Return (X, Y) of the center of cell containing provided text 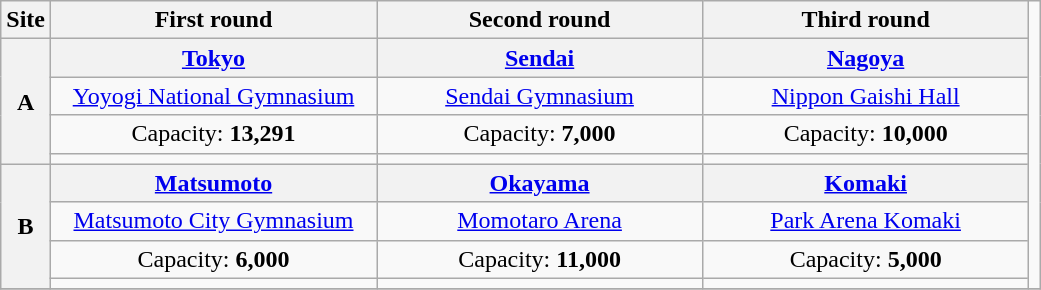
Capacity: 7,000 (540, 134)
Sendai (540, 58)
Komaki (866, 183)
First round (213, 20)
Matsumoto City Gymnasium (213, 221)
Capacity: 10,000 (866, 134)
Capacity: 5,000 (866, 259)
A (26, 102)
Capacity: 6,000 (213, 259)
Second round (540, 20)
Capacity: 13,291 (213, 134)
Park Arena Komaki (866, 221)
Yoyogi National Gymnasium (213, 96)
Matsumoto (213, 183)
Tokyo (213, 58)
Capacity: 11,000 (540, 259)
B (26, 226)
Okayama (540, 183)
Nagoya (866, 58)
Nippon Gaishi Hall (866, 96)
Momotaro Arena (540, 221)
Site (26, 20)
Third round (866, 20)
Sendai Gymnasium (540, 96)
